Pinpoint the cell where the given text exists, returning its [x, y] midpoint coordinate. 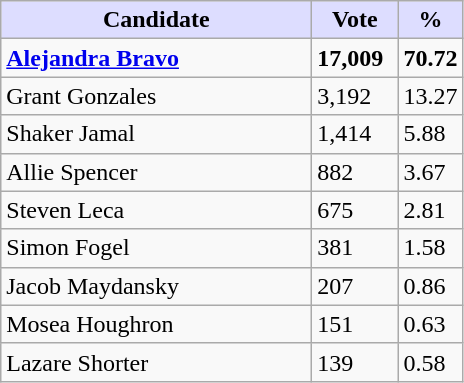
17,009 [355, 58]
13.27 [430, 96]
151 [355, 324]
3,192 [355, 96]
207 [355, 286]
Shaker Jamal [156, 134]
Allie Spencer [156, 172]
Steven Leca [156, 210]
% [430, 20]
Grant Gonzales [156, 96]
Simon Fogel [156, 248]
Vote [355, 20]
Mosea Houghron [156, 324]
0.86 [430, 286]
1,414 [355, 134]
Candidate [156, 20]
675 [355, 210]
Jacob Maydansky [156, 286]
139 [355, 362]
2.81 [430, 210]
3.67 [430, 172]
381 [355, 248]
Lazare Shorter [156, 362]
Alejandra Bravo [156, 58]
70.72 [430, 58]
1.58 [430, 248]
882 [355, 172]
5.88 [430, 134]
0.58 [430, 362]
0.63 [430, 324]
